Determine the [x, y] coordinate at the center of the cell enclosing the given text.  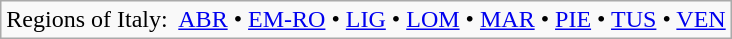
Regions of Italy: ABR • EM-RO • LIG • LOM • MAR • PIE • TUS • VEN [366, 20]
